Pinpoint the cell where the given text exists, returning its [x, y] midpoint coordinate. 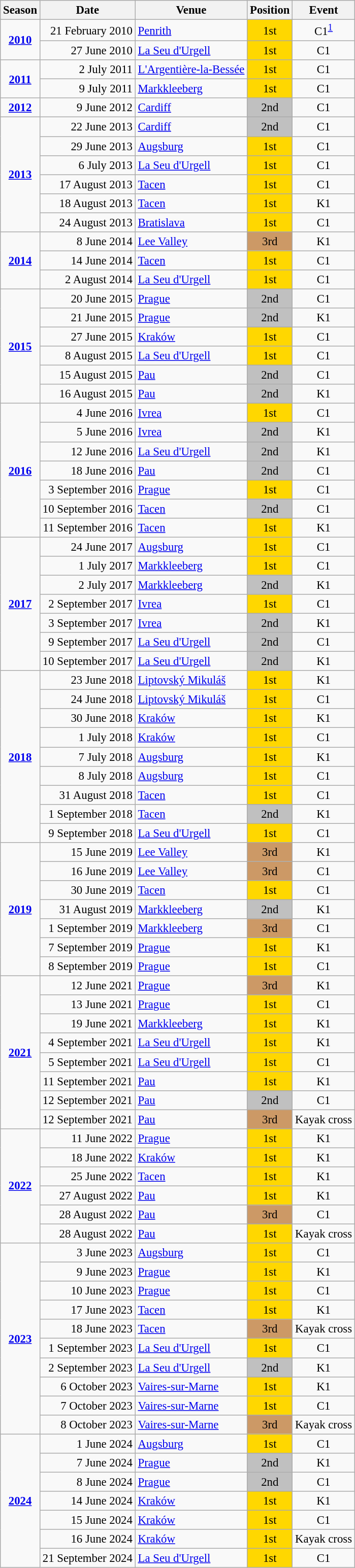
2010 [20, 40]
2 July 2017 [87, 585]
10 September 2017 [87, 661]
11 September 2016 [87, 528]
2 September 2017 [87, 604]
Date [87, 10]
12 June 2021 [87, 986]
5 September 2021 [87, 1062]
2013 [20, 175]
9 June 2012 [87, 108]
1 September 2023 [87, 1348]
4 June 2016 [87, 413]
10 September 2016 [87, 509]
2 September 2023 [87, 1367]
13 June 2021 [87, 1005]
2017 [20, 604]
8 July 2018 [87, 776]
10 June 2023 [87, 1291]
8 August 2015 [87, 356]
7 July 2018 [87, 757]
15 June 2019 [87, 852]
21 June 2015 [87, 318]
31 August 2019 [87, 909]
L'Argentière-la-Bessée [191, 70]
8 September 2019 [87, 966]
7 October 2023 [87, 1406]
11 September 2021 [87, 1081]
1 July 2017 [87, 566]
2022 [20, 1186]
9 September 2017 [87, 642]
3 June 2023 [87, 1253]
18 June 2016 [87, 471]
27 June 2010 [87, 51]
30 June 2018 [87, 718]
1 September 2019 [87, 928]
Event [324, 10]
8 June 2024 [87, 1482]
5 June 2016 [87, 432]
Season [20, 10]
12 June 2016 [87, 451]
17 August 2013 [87, 184]
2014 [20, 261]
2 August 2014 [87, 280]
27 June 2015 [87, 337]
21 February 2010 [87, 30]
24 June 2018 [87, 699]
18 June 2022 [87, 1157]
2021 [20, 1053]
14 June 2024 [87, 1501]
16 August 2015 [87, 394]
2018 [20, 756]
11 June 2022 [87, 1139]
2011 [20, 79]
2016 [20, 470]
6 July 2013 [87, 165]
9 July 2011 [87, 89]
3 September 2017 [87, 623]
Penrith [191, 30]
7 June 2024 [87, 1463]
30 June 2019 [87, 890]
24 August 2013 [87, 222]
22 June 2013 [87, 127]
Bratislava [191, 222]
14 June 2014 [87, 260]
29 June 2013 [87, 146]
1 July 2018 [87, 738]
3 September 2016 [87, 489]
20 June 2015 [87, 298]
18 June 2023 [87, 1329]
2015 [20, 346]
Position [270, 10]
1 September 2018 [87, 814]
C11 [324, 30]
16 June 2024 [87, 1539]
7 September 2019 [87, 948]
23 June 2018 [87, 680]
2023 [20, 1339]
8 October 2023 [87, 1424]
16 June 2019 [87, 871]
18 August 2013 [87, 203]
2 July 2011 [87, 70]
15 August 2015 [87, 375]
1 June 2024 [87, 1444]
9 September 2018 [87, 833]
24 June 2017 [87, 547]
19 June 2021 [87, 1024]
2019 [20, 910]
21 September 2024 [87, 1558]
17 June 2023 [87, 1310]
2012 [20, 108]
27 August 2022 [87, 1195]
31 August 2018 [87, 795]
Venue [191, 10]
4 September 2021 [87, 1043]
9 June 2023 [87, 1272]
2024 [20, 1500]
6 October 2023 [87, 1386]
8 June 2014 [87, 242]
25 June 2022 [87, 1177]
15 June 2024 [87, 1520]
